Output the (x, y) coordinate of the center of the cell containing the given text.  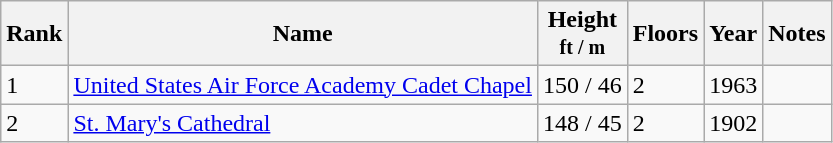
148 / 45 (582, 123)
1963 (734, 85)
Rank (34, 34)
1902 (734, 123)
Floors (665, 34)
Year (734, 34)
United States Air Force Academy Cadet Chapel (303, 85)
Notes (797, 34)
Heightft / m (582, 34)
Name (303, 34)
St. Mary's Cathedral (303, 123)
150 / 46 (582, 85)
1 (34, 85)
